Detect which cell encompasses the target text, then output its [x, y] center coordinate. 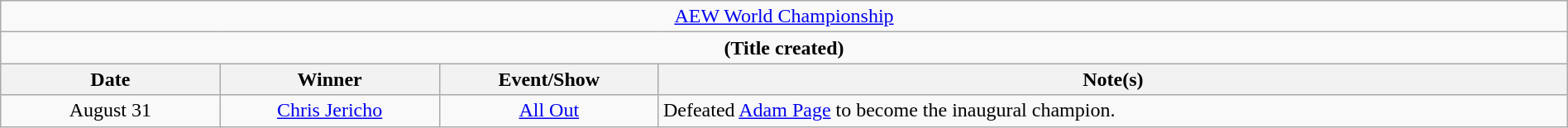
(Title created) [784, 48]
AEW World Championship [784, 17]
August 31 [111, 111]
Event/Show [549, 79]
All Out [549, 111]
Note(s) [1113, 79]
Winner [329, 79]
Date [111, 79]
Chris Jericho [329, 111]
Defeated Adam Page to become the inaugural champion. [1113, 111]
